Determine the [X, Y] coordinate at the center of the cell enclosing the given text.  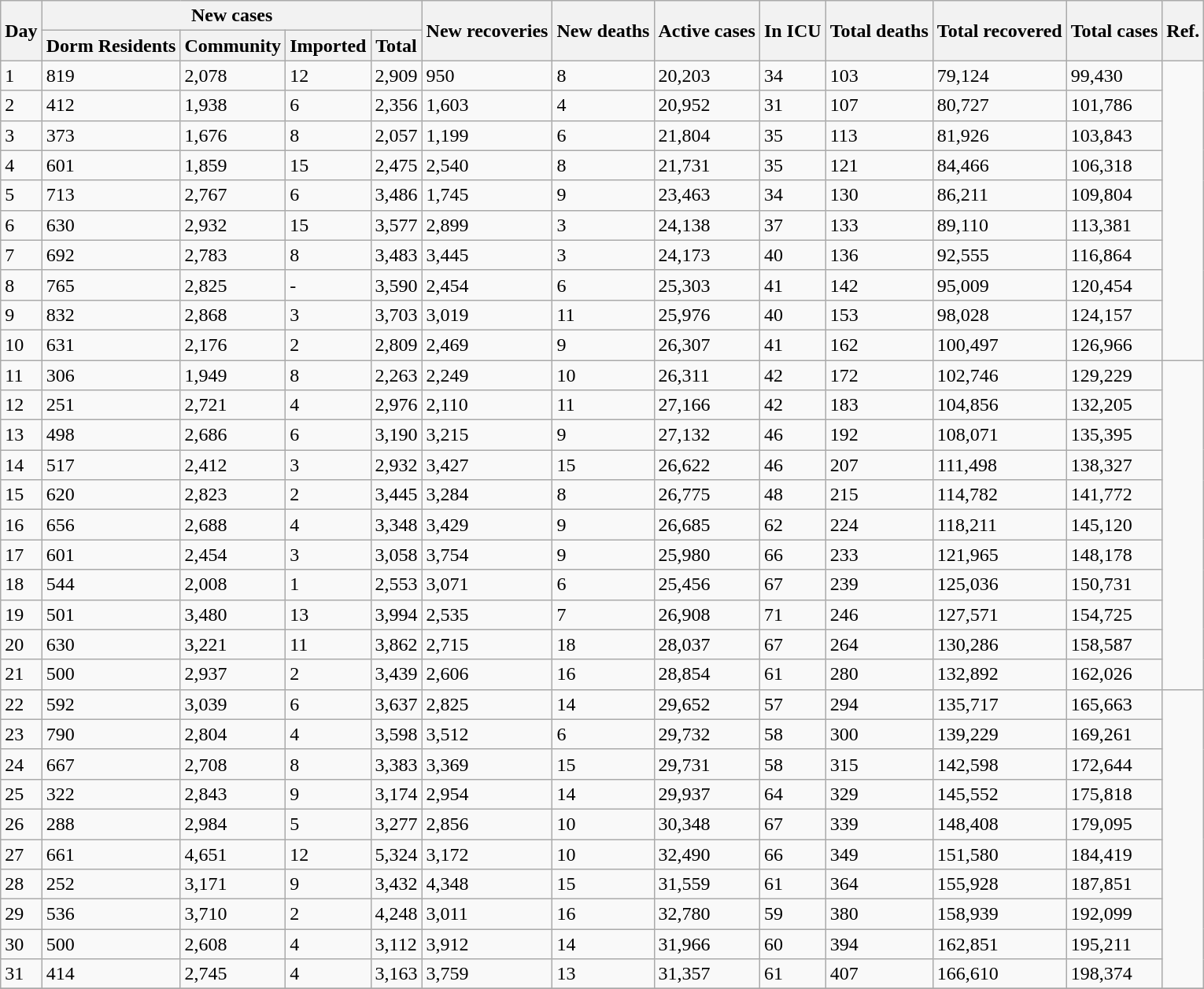
26,685 [707, 525]
2,057 [397, 135]
132,892 [999, 674]
98,028 [999, 315]
3,703 [397, 315]
155,928 [999, 884]
5,324 [397, 854]
251 [111, 405]
138,327 [1114, 465]
3,427 [487, 465]
3,163 [397, 974]
148,178 [1114, 555]
2,263 [397, 375]
111,498 [999, 465]
In ICU [792, 31]
2,688 [233, 525]
315 [879, 764]
150,731 [1114, 585]
104,856 [999, 405]
79,124 [999, 76]
22 [21, 704]
20 [21, 644]
380 [879, 914]
92,555 [999, 255]
2,686 [233, 435]
288 [111, 824]
142,598 [999, 764]
133 [879, 225]
57 [792, 704]
179,095 [1114, 824]
29,731 [707, 764]
29,937 [707, 794]
26 [21, 824]
2,176 [233, 345]
656 [111, 525]
New recoveries [487, 31]
135,717 [999, 704]
25 [21, 794]
3,039 [233, 704]
148,408 [999, 824]
Total cases [1114, 31]
233 [879, 555]
3,171 [233, 884]
120,454 [1114, 285]
100,497 [999, 345]
2,715 [487, 644]
21 [21, 674]
306 [111, 375]
1,676 [233, 135]
64 [792, 794]
195,211 [1114, 944]
592 [111, 704]
60 [792, 944]
2,721 [233, 405]
130,286 [999, 644]
103,843 [1114, 135]
28,854 [707, 674]
89,110 [999, 225]
Total [397, 46]
3,011 [487, 914]
4,248 [397, 914]
3,483 [397, 255]
2,553 [397, 585]
154,725 [1114, 614]
412 [111, 105]
631 [111, 345]
162 [879, 345]
114,782 [999, 495]
27,132 [707, 435]
32,780 [707, 914]
27,166 [707, 405]
31,357 [707, 974]
29 [21, 914]
2,767 [233, 195]
23,463 [707, 195]
2,823 [233, 495]
2,606 [487, 674]
246 [879, 614]
28 [21, 884]
2,899 [487, 225]
517 [111, 465]
125,036 [999, 585]
142 [879, 285]
950 [487, 76]
3,058 [397, 555]
661 [111, 854]
3,710 [233, 914]
2,708 [233, 764]
187,851 [1114, 884]
48 [792, 495]
2,868 [233, 315]
132,205 [1114, 405]
224 [879, 525]
300 [879, 734]
2,804 [233, 734]
692 [111, 255]
31,966 [707, 944]
207 [879, 465]
3,348 [397, 525]
162,851 [999, 944]
32,490 [707, 854]
175,818 [1114, 794]
95,009 [999, 285]
2,909 [397, 76]
2,356 [397, 105]
136 [879, 255]
3,577 [397, 225]
24 [21, 764]
151,580 [999, 854]
790 [111, 734]
Dorm Residents [111, 46]
25,980 [707, 555]
183 [879, 405]
31,559 [707, 884]
141,772 [1114, 495]
20,952 [707, 105]
124,157 [1114, 315]
3,590 [397, 285]
101,786 [1114, 105]
2,856 [487, 824]
158,939 [999, 914]
26,908 [707, 614]
832 [111, 315]
498 [111, 435]
Total deaths [879, 31]
2,540 [487, 165]
3,190 [397, 435]
501 [111, 614]
544 [111, 585]
1,949 [233, 375]
3,215 [487, 435]
322 [111, 794]
19 [21, 614]
1,859 [233, 165]
3,071 [487, 585]
Ref. [1184, 31]
4,651 [233, 854]
24,173 [707, 255]
329 [879, 794]
28,037 [707, 644]
26,622 [707, 465]
26,311 [707, 375]
Total recovered [999, 31]
3,277 [397, 824]
3,112 [397, 944]
25,976 [707, 315]
192,099 [1114, 914]
713 [111, 195]
3,598 [397, 734]
153 [879, 315]
26,775 [707, 495]
135,395 [1114, 435]
3,480 [233, 614]
414 [111, 974]
3,383 [397, 764]
264 [879, 644]
3,284 [487, 495]
2,469 [487, 345]
819 [111, 76]
113 [879, 135]
3,172 [487, 854]
Active cases [707, 31]
407 [879, 974]
3,754 [487, 555]
Imported [328, 46]
145,120 [1114, 525]
30 [21, 944]
139,229 [999, 734]
37 [792, 225]
364 [879, 884]
106,318 [1114, 165]
30,348 [707, 824]
215 [879, 495]
169,261 [1114, 734]
3,369 [487, 764]
3,994 [397, 614]
103 [879, 76]
20,203 [707, 76]
29,732 [707, 734]
2,608 [233, 944]
3,759 [487, 974]
29,652 [707, 704]
184,419 [1114, 854]
620 [111, 495]
108,071 [999, 435]
198,374 [1114, 974]
3,174 [397, 794]
New cases [231, 16]
2,475 [397, 165]
2,843 [233, 794]
3,512 [487, 734]
172 [879, 375]
1,199 [487, 135]
3,221 [233, 644]
121,965 [999, 555]
3,019 [487, 315]
84,466 [999, 165]
3,439 [397, 674]
2,984 [233, 824]
New deaths [603, 31]
24,138 [707, 225]
192 [879, 435]
373 [111, 135]
27 [21, 854]
17 [21, 555]
2,954 [487, 794]
25,303 [707, 285]
21,731 [707, 165]
3,637 [397, 704]
2,809 [397, 345]
129,229 [1114, 375]
2,249 [487, 375]
Day [21, 31]
165,663 [1114, 704]
1,603 [487, 105]
71 [792, 614]
2,412 [233, 465]
2,783 [233, 255]
86,211 [999, 195]
765 [111, 285]
4,348 [487, 884]
3,862 [397, 644]
339 [879, 824]
3,429 [487, 525]
294 [879, 704]
59 [792, 914]
130 [879, 195]
1,745 [487, 195]
109,804 [1114, 195]
- [328, 285]
349 [879, 854]
2,078 [233, 76]
81,926 [999, 135]
166,610 [999, 974]
239 [879, 585]
127,571 [999, 614]
116,864 [1114, 255]
667 [111, 764]
1,938 [233, 105]
2,937 [233, 674]
102,746 [999, 375]
536 [111, 914]
126,966 [1114, 345]
172,644 [1114, 764]
80,727 [999, 105]
280 [879, 674]
Community [233, 46]
2,745 [233, 974]
26,307 [707, 345]
113,381 [1114, 225]
2,535 [487, 614]
394 [879, 944]
3,432 [397, 884]
21,804 [707, 135]
2,976 [397, 405]
107 [879, 105]
23 [21, 734]
2,110 [487, 405]
99,430 [1114, 76]
252 [111, 884]
118,211 [999, 525]
3,912 [487, 944]
121 [879, 165]
25,456 [707, 585]
62 [792, 525]
3,486 [397, 195]
2,008 [233, 585]
158,587 [1114, 644]
162,026 [1114, 674]
145,552 [999, 794]
